Return (x, y) of the center of cell containing provided text 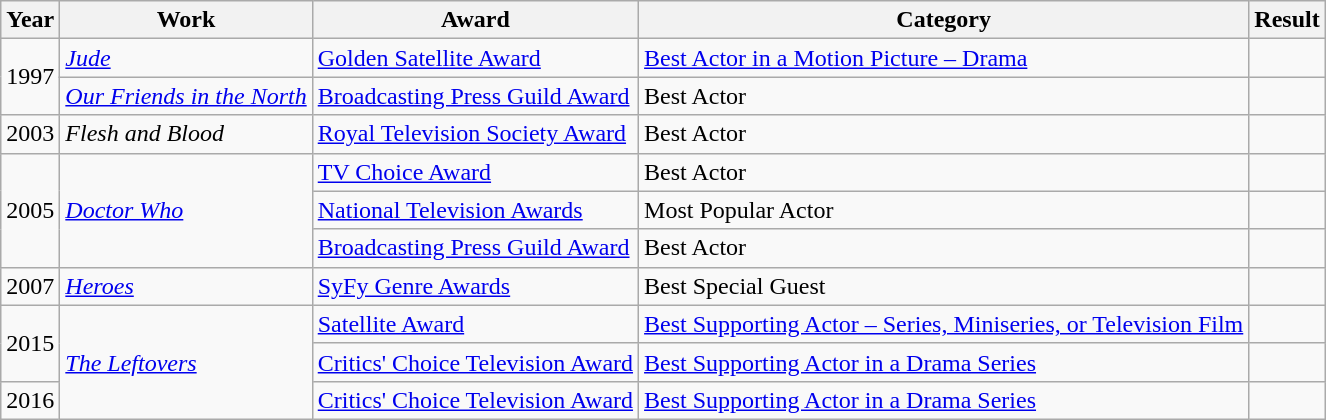
1997 (30, 77)
2005 (30, 210)
The Leftovers (186, 362)
Result (1287, 20)
Year (30, 20)
Most Popular Actor (944, 210)
Best Supporting Actor – Series, Miniseries, or Television Film (944, 324)
Jude (186, 58)
TV Choice Award (475, 172)
Category (944, 20)
2016 (30, 400)
Work (186, 20)
Best Special Guest (944, 286)
Doctor Who (186, 210)
Royal Television Society Award (475, 134)
Heroes (186, 286)
Award (475, 20)
2003 (30, 134)
2015 (30, 343)
Our Friends in the North (186, 96)
SyFy Genre Awards (475, 286)
National Television Awards (475, 210)
Flesh and Blood (186, 134)
Golden Satellite Award (475, 58)
Best Actor in a Motion Picture – Drama (944, 58)
2007 (30, 286)
Satellite Award (475, 324)
